Extract the (x, y) coordinate from the center of the cell holding the provided text.  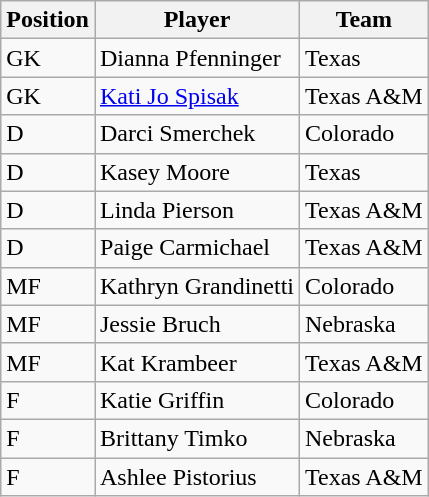
Team (364, 20)
Kati Jo Spisak (196, 96)
Player (196, 20)
Dianna Pfenninger (196, 58)
Darci Smerchek (196, 134)
Jessie Bruch (196, 324)
Position (48, 20)
Kasey Moore (196, 172)
Kathryn Grandinetti (196, 286)
Ashlee Pistorius (196, 477)
Brittany Timko (196, 438)
Linda Pierson (196, 210)
Paige Carmichael (196, 248)
Katie Griffin (196, 400)
Kat Krambeer (196, 362)
